Find where the given text appears and provide that cell's center as (x, y) coordinate. 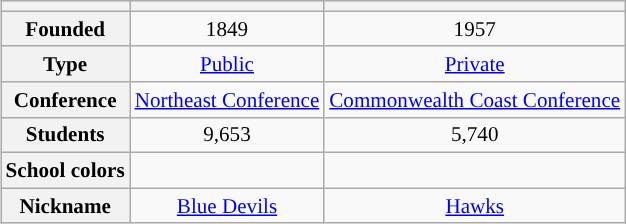
Northeast Conference (228, 100)
Commonwealth Coast Conference (474, 100)
Conference (66, 100)
School colors (66, 170)
Blue Devils (228, 206)
1849 (228, 28)
Hawks (474, 206)
5,740 (474, 134)
Private (474, 64)
Students (66, 134)
Nickname (66, 206)
Founded (66, 28)
Public (228, 64)
1957 (474, 28)
Type (66, 64)
9,653 (228, 134)
